Determine the (X, Y) coordinate at the center of the cell enclosing the given text.  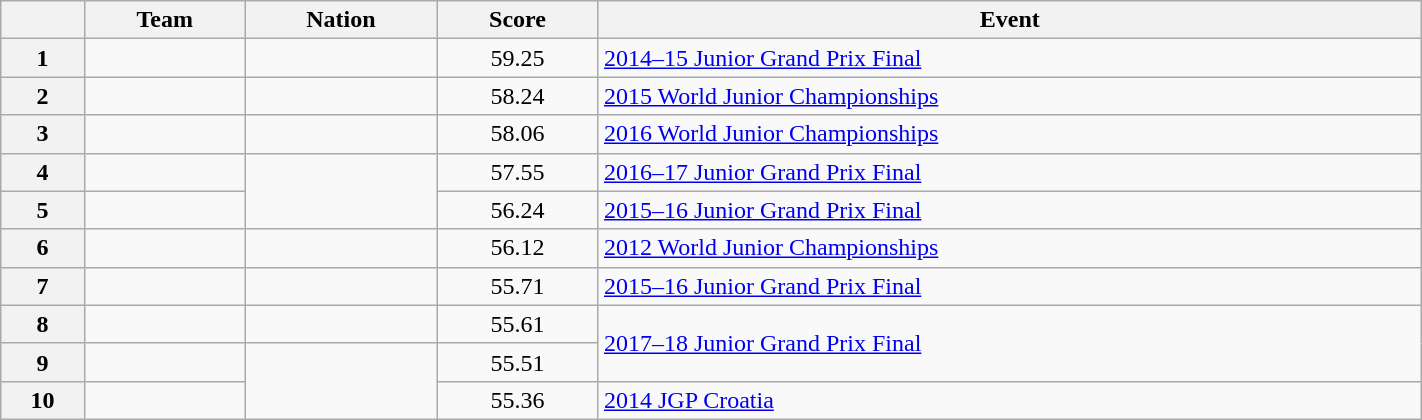
2015 World Junior Championships (1010, 96)
8 (43, 324)
2016 World Junior Championships (1010, 134)
Team (164, 20)
6 (43, 248)
2012 World Junior Championships (1010, 248)
56.24 (518, 210)
2014–15 Junior Grand Prix Final (1010, 58)
55.61 (518, 324)
Nation (341, 20)
2014 JGP Croatia (1010, 400)
55.51 (518, 362)
1 (43, 58)
56.12 (518, 248)
Event (1010, 20)
58.06 (518, 134)
2017–18 Junior Grand Prix Final (1010, 343)
Score (518, 20)
55.36 (518, 400)
58.24 (518, 96)
5 (43, 210)
9 (43, 362)
2016–17 Junior Grand Prix Final (1010, 172)
3 (43, 134)
7 (43, 286)
2 (43, 96)
55.71 (518, 286)
59.25 (518, 58)
57.55 (518, 172)
4 (43, 172)
10 (43, 400)
